Provide the (x, y) coordinate of the cell's center where the given text is located.  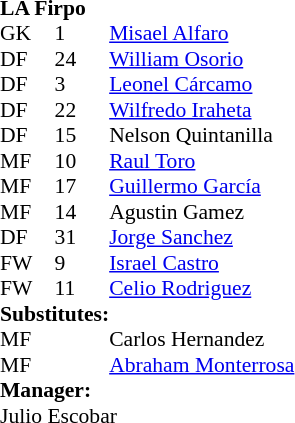
Manager: (147, 391)
William Osorio (202, 59)
Carlos Hernandez (202, 339)
Nelson Quintanilla (202, 135)
15 (82, 135)
Misael Alfaro (202, 33)
Agustin Gamez (202, 212)
Wilfredo Iraheta (202, 110)
Guillermo García (202, 187)
17 (82, 187)
Raul Toro (202, 161)
Leonel Cárcamo (202, 85)
22 (82, 110)
24 (82, 59)
14 (82, 212)
Jorge Sanchez (202, 237)
11 (82, 289)
Abraham Monterrosa (202, 365)
1 (82, 33)
Celio Rodriguez (202, 289)
Israel Castro (202, 263)
10 (82, 161)
3 (82, 85)
GK (28, 33)
31 (82, 237)
Substitutes: (54, 314)
9 (82, 263)
